Return (x, y) of the center of cell containing provided text 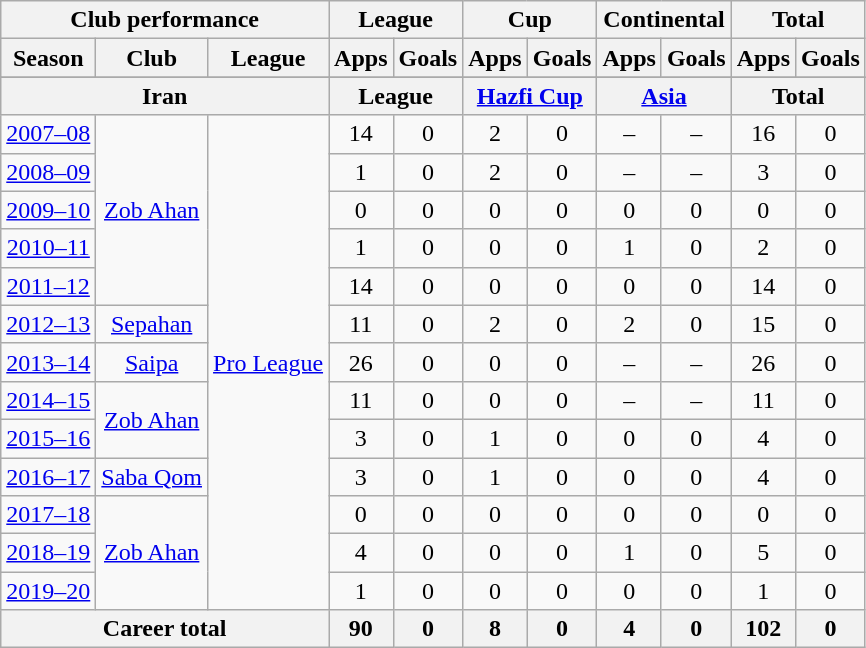
Sepahan (152, 324)
2015–16 (48, 438)
Cup (530, 20)
Pro League (268, 362)
2018–19 (48, 553)
Saba Qom (152, 477)
Hazfi Cup (530, 96)
2019–20 (48, 591)
2013–14 (48, 362)
2017–18 (48, 515)
2008–09 (48, 172)
Club performance (165, 20)
5 (763, 553)
2016–17 (48, 477)
102 (763, 629)
Asia (664, 96)
90 (361, 629)
Club (152, 58)
Saipa (152, 362)
16 (763, 134)
2010–11 (48, 248)
8 (495, 629)
Iran (165, 96)
2014–15 (48, 400)
2007–08 (48, 134)
Season (48, 58)
Continental (664, 20)
15 (763, 324)
2011–12 (48, 286)
2012–13 (48, 324)
2009–10 (48, 210)
Career total (165, 629)
